Extract the (X, Y) coordinate from the center of the cell holding the provided text.  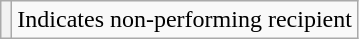
Indicates non-performing recipient (185, 20)
